Identify which cell holds the provided text, then report its (x, y) central coordinate. 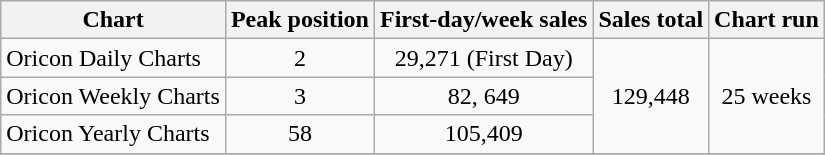
Peak position (300, 20)
129,448 (651, 96)
Sales total (651, 20)
82, 649 (483, 96)
Chart run (767, 20)
3 (300, 96)
Oricon Weekly Charts (114, 96)
2 (300, 58)
25 weeks (767, 96)
First-day/week sales (483, 20)
58 (300, 134)
105,409 (483, 134)
29,271 (First Day) (483, 58)
Oricon Yearly Charts (114, 134)
Oricon Daily Charts (114, 58)
Chart (114, 20)
